Extract the [X, Y] coordinate from the center of the cell holding the provided text.  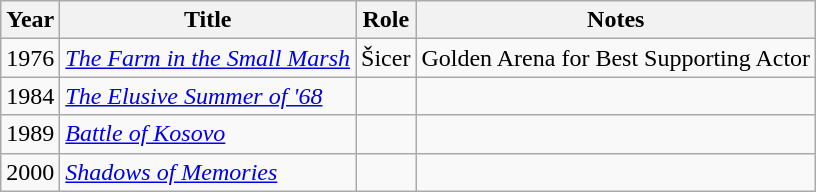
1989 [30, 134]
Year [30, 20]
Title [208, 20]
Role [386, 20]
1984 [30, 96]
Notes [616, 20]
Shadows of Memories [208, 172]
Battle of Kosovo [208, 134]
The Elusive Summer of '68 [208, 96]
Šicer [386, 58]
Golden Arena for Best Supporting Actor [616, 58]
The Farm in the Small Marsh [208, 58]
1976 [30, 58]
2000 [30, 172]
